Identify which cell holds the provided text, then report its (x, y) central coordinate. 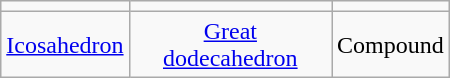
Icosahedron (65, 44)
Great dodecahedron (230, 44)
Compound (391, 44)
